Find where the given text appears and provide that cell's center as [x, y] coordinate. 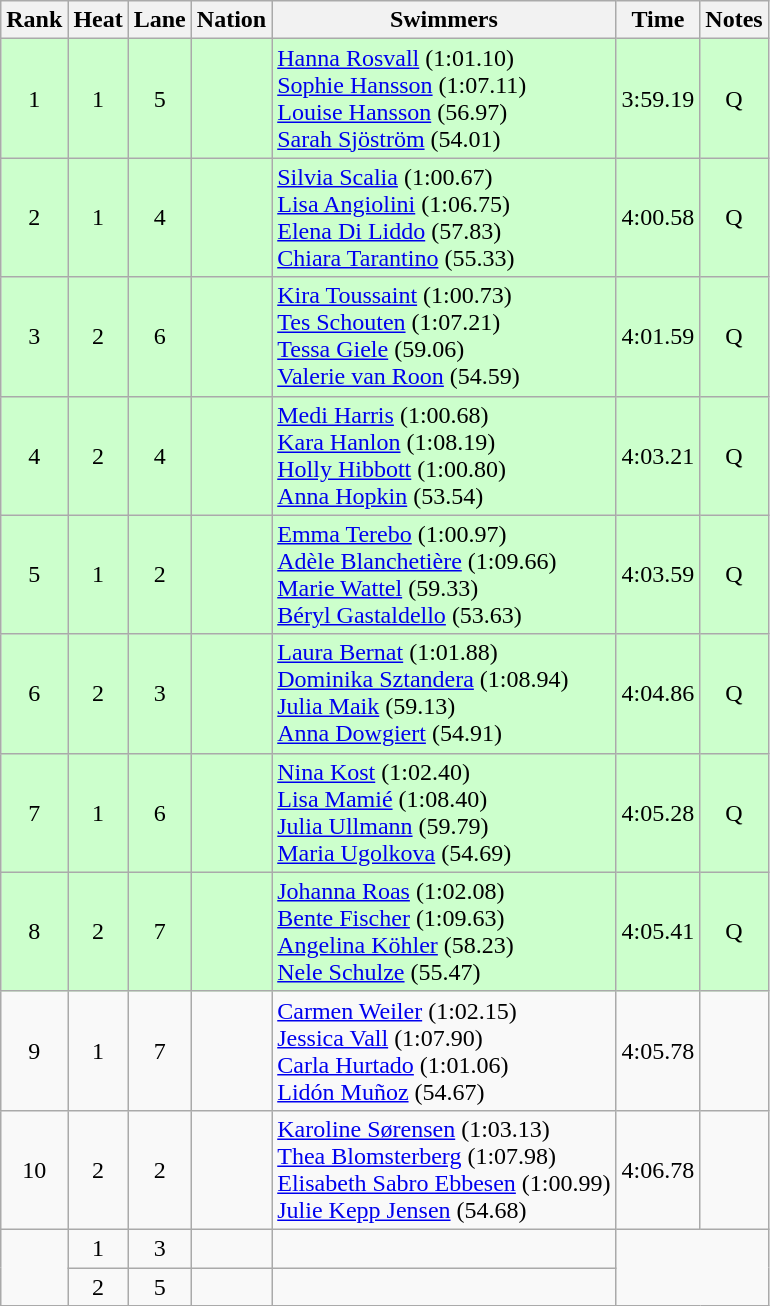
4:05.41 [658, 932]
4:04.86 [658, 694]
4:05.28 [658, 812]
8 [34, 932]
4:03.21 [658, 456]
4:06.78 [658, 1170]
4:01.59 [658, 336]
9 [34, 1050]
Lane [160, 20]
Kira Toussaint (1:00.73)Tes Schouten (1:07.21)Tessa Giele (59.06)Valerie van Roon (54.59) [444, 336]
Medi Harris (1:00.68)Kara Hanlon (1:08.19)Holly Hibbott (1:00.80)Anna Hopkin (53.54) [444, 456]
Rank [34, 20]
Laura Bernat (1:01.88)Dominika Sztandera (1:08.94)Julia Maik (59.13)Anna Dowgiert (54.91) [444, 694]
3:59.19 [658, 98]
4:03.59 [658, 574]
Time [658, 20]
4:00.58 [658, 218]
Emma Terebo (1:00.97)Adèle Blanchetière (1:09.66)Marie Wattel (59.33)Béryl Gastaldello (53.63) [444, 574]
4:05.78 [658, 1050]
Johanna Roas (1:02.08)Bente Fischer (1:09.63)Angelina Köhler (58.23)Nele Schulze (55.47) [444, 932]
Karoline Sørensen (1:03.13)Thea Blomsterberg (1:07.98)Elisabeth Sabro Ebbesen (1:00.99)Julie Kepp Jensen (54.68) [444, 1170]
Carmen Weiler (1:02.15)Jessica Vall (1:07.90)Carla Hurtado (1:01.06)Lidón Muñoz (54.67) [444, 1050]
10 [34, 1170]
Nina Kost (1:02.40)Lisa Mamié (1:08.40)Julia Ullmann (59.79)Maria Ugolkova (54.69) [444, 812]
Heat [98, 20]
Silvia Scalia (1:00.67)Lisa Angiolini (1:06.75)Elena Di Liddo (57.83)Chiara Tarantino (55.33) [444, 218]
Notes [734, 20]
Swimmers [444, 20]
Hanna Rosvall (1:01.10)Sophie Hansson (1:07.11)Louise Hansson (56.97)Sarah Sjöström (54.01) [444, 98]
Nation [231, 20]
